Extract the (X, Y) coordinate from the center of the cell holding the provided text.  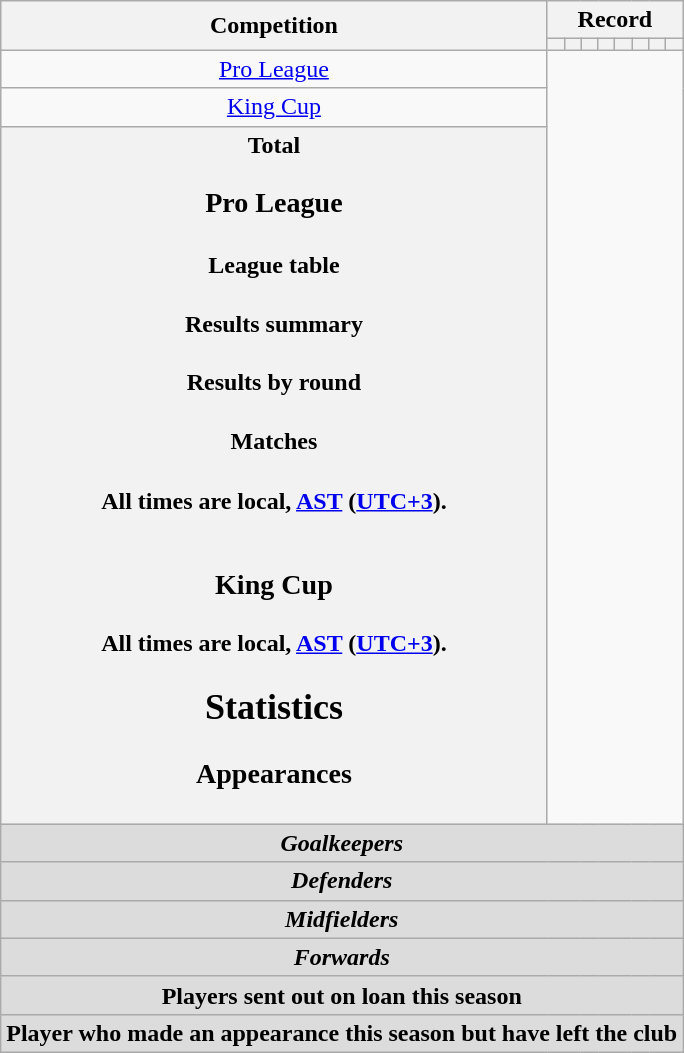
Pro League (274, 69)
Forwards (342, 957)
Player who made an appearance this season but have left the club (342, 1033)
Defenders (342, 881)
Goalkeepers (342, 843)
Record (615, 20)
Players sent out on loan this season (342, 995)
Competition (274, 26)
King Cup (274, 107)
Midfielders (342, 919)
